Return the [x, y] coordinate for the center point of the cell that contains the specified text.  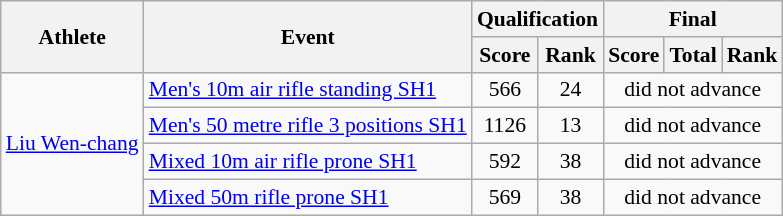
592 [505, 162]
Total [692, 55]
Men's 50 metre rifle 3 positions SH1 [308, 126]
Qualification [538, 19]
569 [505, 197]
13 [570, 126]
Final [692, 19]
Mixed 10m air rifle prone SH1 [308, 162]
Mixed 50m rifle prone SH1 [308, 197]
24 [570, 90]
Event [308, 36]
566 [505, 90]
Liu Wen-chang [72, 143]
1126 [505, 126]
Men's 10m air rifle standing SH1 [308, 90]
Athlete [72, 36]
